Scan for the cell matching the given text and deliver its [X, Y] coordinate at center. 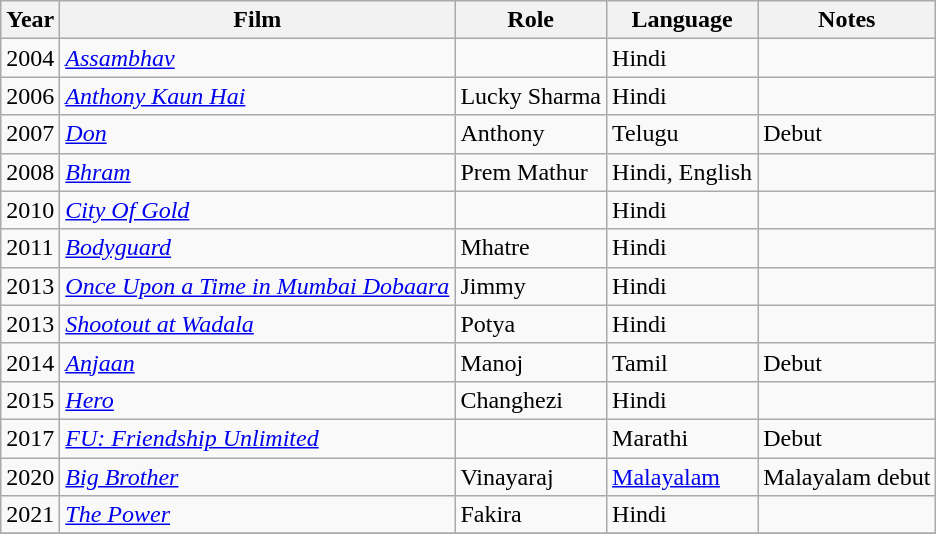
Lucky Sharma [531, 96]
Malayalam [682, 477]
Mhatre [531, 248]
Hindi, English [682, 172]
Anthony [531, 134]
2017 [30, 438]
2004 [30, 58]
Potya [531, 324]
Anthony Kaun Hai [258, 96]
2010 [30, 210]
Role [531, 20]
Film [258, 20]
2020 [30, 477]
Manoj [531, 362]
Anjaan [258, 362]
Language [682, 20]
Don [258, 134]
2021 [30, 515]
2007 [30, 134]
Vinayaraj [531, 477]
Prem Mathur [531, 172]
Marathi [682, 438]
Bodyguard [258, 248]
Big Brother [258, 477]
2011 [30, 248]
Bhram [258, 172]
Notes [847, 20]
2008 [30, 172]
2015 [30, 400]
Shootout at Wadala [258, 324]
Year [30, 20]
FU: Friendship Unlimited [258, 438]
City Of Gold [258, 210]
Assambhav [258, 58]
Tamil [682, 362]
Fakira [531, 515]
Malayalam debut [847, 477]
Once Upon a Time in Mumbai Dobaara [258, 286]
The Power [258, 515]
Jimmy [531, 286]
2006 [30, 96]
Telugu [682, 134]
Hero [258, 400]
2014 [30, 362]
Changhezi [531, 400]
